Return the [X, Y] coordinate for the center point of the cell that contains the specified text.  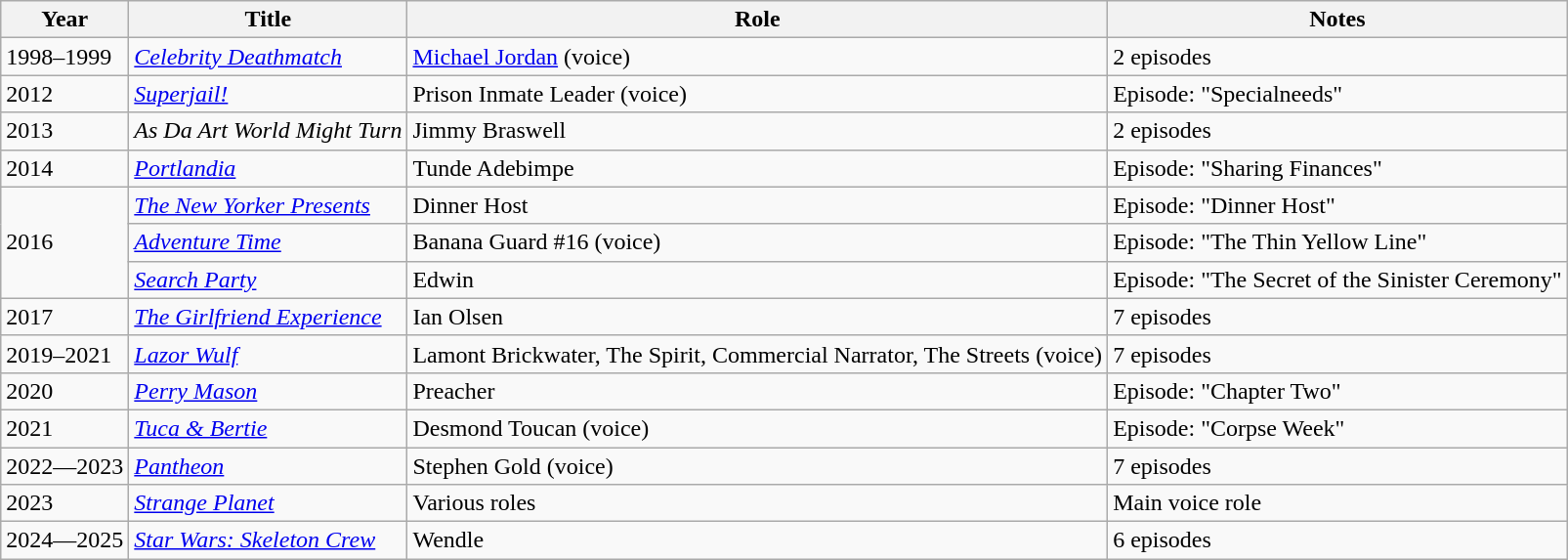
Pantheon [268, 466]
Year [64, 20]
The Girlfriend Experience [268, 317]
Adventure Time [268, 242]
2022—2023 [64, 466]
Preacher [758, 391]
Episode: "Specialneeds" [1338, 94]
Stephen Gold (voice) [758, 466]
Wendle [758, 540]
2019–2021 [64, 354]
Role [758, 20]
Ian Olsen [758, 317]
2013 [64, 131]
Various roles [758, 503]
2020 [64, 391]
2024—2025 [64, 540]
Tuca & Bertie [268, 428]
Portlandia [268, 168]
Banana Guard #16 (voice) [758, 242]
Episode: "Corpse Week" [1338, 428]
Michael Jordan (voice) [758, 57]
Jimmy Braswell [758, 131]
Episode: "Sharing Finances" [1338, 168]
2014 [64, 168]
Episode: "Chapter Two" [1338, 391]
As Da Art World Might Turn [268, 131]
Lazor Wulf [268, 354]
Notes [1338, 20]
Superjail! [268, 94]
Star Wars: Skeleton Crew [268, 540]
Dinner Host [758, 205]
Celebrity Deathmatch [268, 57]
Edwin [758, 280]
6 episodes [1338, 540]
The New Yorker Presents [268, 205]
Strange Planet [268, 503]
Prison Inmate Leader (voice) [758, 94]
Desmond Toucan (voice) [758, 428]
Episode: "The Thin Yellow Line" [1338, 242]
2021 [64, 428]
Title [268, 20]
1998–1999 [64, 57]
Tunde Adebimpe [758, 168]
2023 [64, 503]
2016 [64, 242]
2012 [64, 94]
Perry Mason [268, 391]
Episode: "The Secret of the Sinister Ceremony" [1338, 280]
2017 [64, 317]
Search Party [268, 280]
Lamont Brickwater, The Spirit, Commercial Narrator, The Streets (voice) [758, 354]
Episode: "Dinner Host" [1338, 205]
Main voice role [1338, 503]
